Detect which cell encompasses the target text, then output its [x, y] center coordinate. 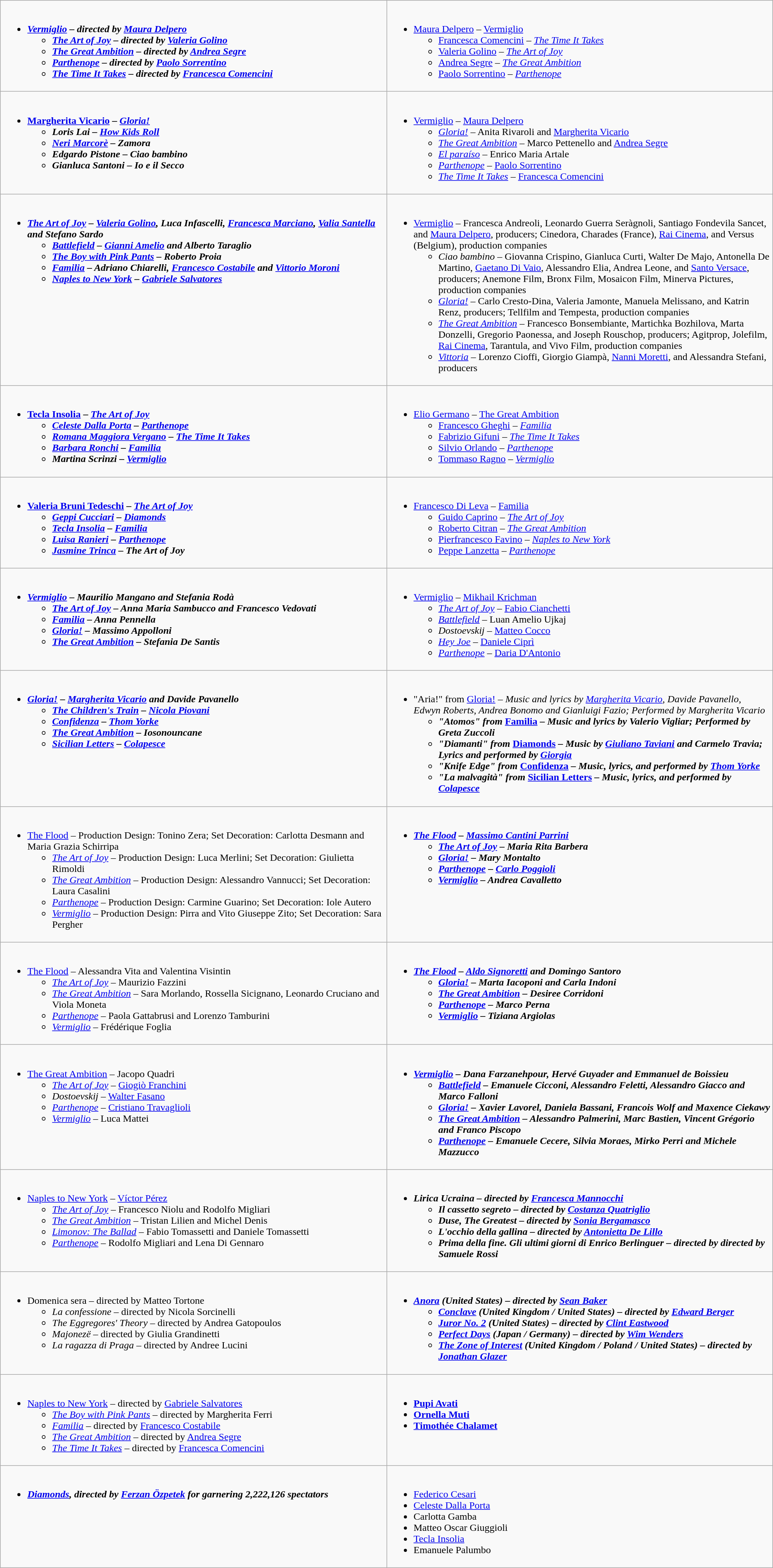
Elio Germano – The Great AmbitionFrancesco Gheghi – FamiliaFabrizio Gifuni – The Time It TakesSilvio Orlando – ParthenopeTommaso Ragno – Vermiglio [580, 431]
Diamonds, directed by Ferzan Özpetek for garnering 2,222,126 spectators [193, 1517]
The Flood – Massimo Cantini ParriniThe Art of Joy – Maria Rita BarberaGloria! – Mary MontaltoParthenope – Carlo PoggioliVermiglio – Andrea Cavalletto [580, 874]
Pupi AvatiOrnella MutiTimothée Chalamet [580, 1419]
Valeria Bruni Tedeschi – The Art of JoyGeppi Cucciari – DiamondsTecla Insolia – FamiliaLuisa Ranieri – ParthenopeJasmine Trinca – The Art of Joy [193, 523]
Federico CesariCeleste Dalla PortaCarlotta GambaMatteo Oscar GiuggioliTecla InsoliaEmanuele Palumbo [580, 1517]
Margherita Vicario – Gloria!Loris Lai – How Kids RollNeri Marcorè – ZamoraEdgardo Pistone – Ciao bambinoGianluca Santoni – Io e il Secco [193, 143]
